Capture the cell that displays the provided text and extract its (X, Y) central coordinate. 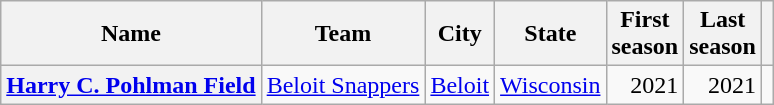
State (550, 34)
Name (131, 34)
Lastseason (723, 34)
Team (343, 34)
Beloit (460, 85)
Wisconsin (550, 85)
City (460, 34)
Beloit Snappers (343, 85)
Firstseason (645, 34)
Harry C. Pohlman Field (131, 85)
